Return (x, y) of the center of cell containing provided text 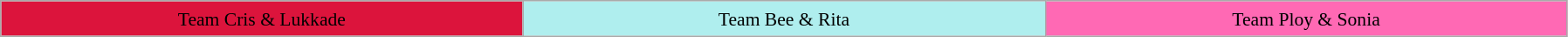
Team Ploy & Sonia (1306, 18)
Team Bee & Rita (784, 18)
Team Cris & Lukkade (262, 18)
